Output the (X, Y) coordinate of the center of the cell containing the given text.  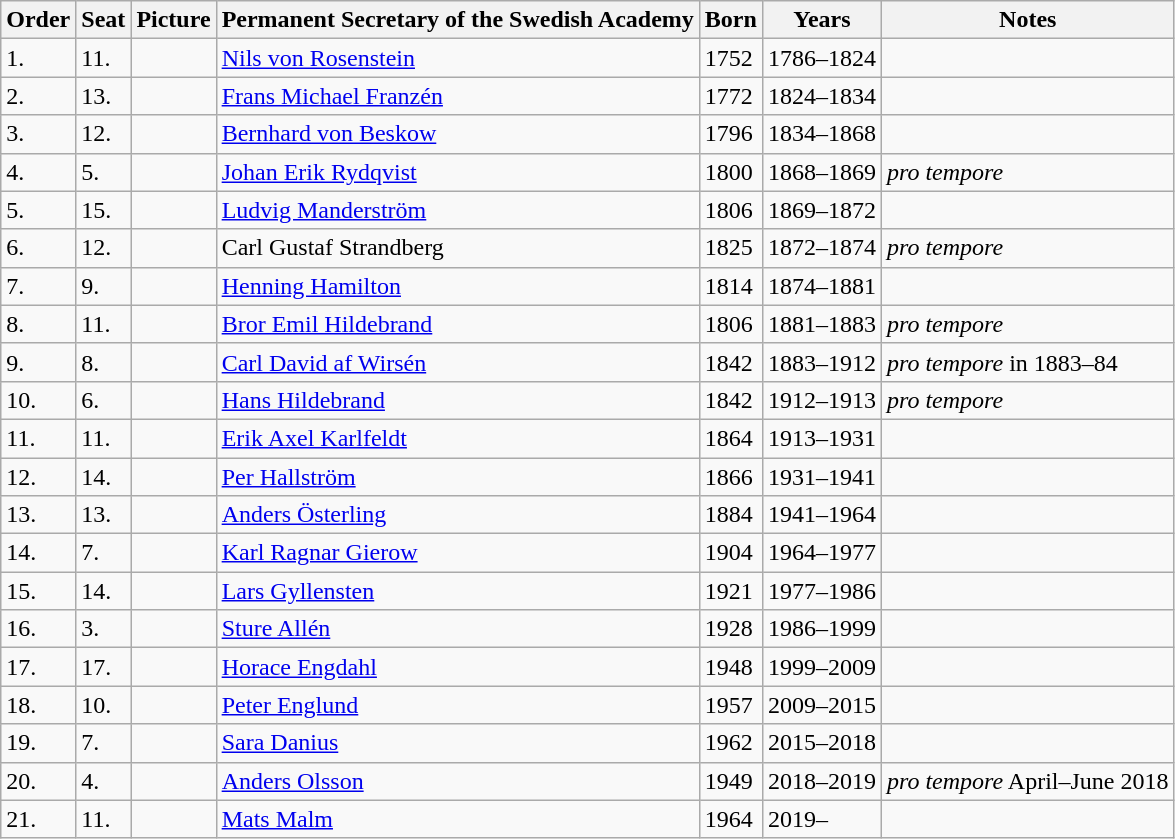
2. (38, 96)
1964–1977 (822, 553)
1949 (730, 781)
1800 (730, 172)
1957 (730, 705)
Lars Gyllensten (458, 591)
19. (38, 743)
1834–1868 (822, 134)
1869–1872 (822, 210)
1986–1999 (822, 629)
2019– (822, 819)
16. (38, 629)
1868–1869 (822, 172)
pro tempore April–June 2018 (1028, 781)
1874–1881 (822, 286)
1928 (730, 629)
Anders Österling (458, 515)
Johan Erik Rydqvist (458, 172)
1825 (730, 248)
1884 (730, 515)
Notes (1028, 20)
1913–1931 (822, 438)
Nils von Rosenstein (458, 58)
Ludvig Manderström (458, 210)
1964 (730, 819)
Seat (104, 20)
2018–2019 (822, 781)
Order (38, 20)
1772 (730, 96)
1866 (730, 477)
Anders Olsson (458, 781)
Henning Hamilton (458, 286)
1786–1824 (822, 58)
1921 (730, 591)
Karl Ragnar Gierow (458, 553)
Peter Englund (458, 705)
Mats Malm (458, 819)
2009–2015 (822, 705)
20. (38, 781)
2015–2018 (822, 743)
pro tempore in 1883–84 (1028, 362)
1931–1941 (822, 477)
Per Hallström (458, 477)
1796 (730, 134)
1999–2009 (822, 667)
Permanent Secretary of the Swedish Academy (458, 20)
1904 (730, 553)
1912–1913 (822, 400)
21. (38, 819)
1872–1874 (822, 248)
18. (38, 705)
Born (730, 20)
1824–1834 (822, 96)
Bror Emil Hildebrand (458, 324)
Sara Danius (458, 743)
1883–1912 (822, 362)
1881–1883 (822, 324)
Erik Axel Karlfeldt (458, 438)
1948 (730, 667)
Picture (174, 20)
Carl David af Wirsén (458, 362)
1962 (730, 743)
1752 (730, 58)
1814 (730, 286)
Bernhard von Beskow (458, 134)
Years (822, 20)
Carl Gustaf Strandberg (458, 248)
Horace Engdahl (458, 667)
1864 (730, 438)
Frans Michael Franzén (458, 96)
Sture Allén (458, 629)
1941–1964 (822, 515)
Hans Hildebrand (458, 400)
1977–1986 (822, 591)
1. (38, 58)
